Detect which cell encompasses the target text, then output its [x, y] center coordinate. 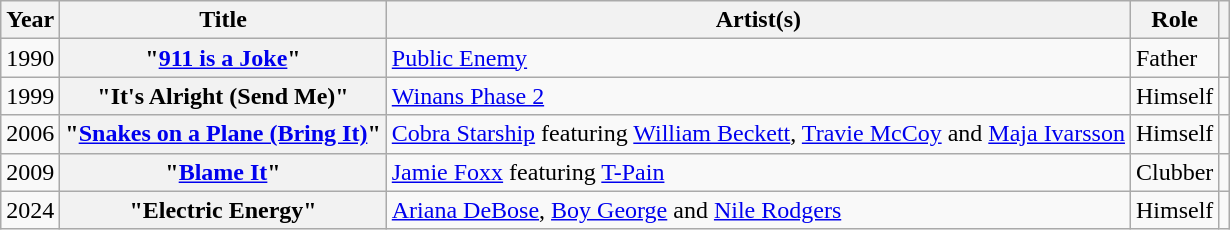
Role [1174, 20]
Clubber [1174, 172]
Ariana DeBose, Boy George and Nile Rodgers [758, 210]
"It's Alright (Send Me)" [223, 96]
1990 [30, 58]
"Blame It" [223, 172]
2009 [30, 172]
2006 [30, 134]
Year [30, 20]
Public Enemy [758, 58]
Winans Phase 2 [758, 96]
Cobra Starship featuring William Beckett, Travie McCoy and Maja Ivarsson [758, 134]
Title [223, 20]
"911 is a Joke" [223, 58]
"Snakes on a Plane (Bring It)" [223, 134]
Jamie Foxx featuring T-Pain [758, 172]
1999 [30, 96]
2024 [30, 210]
Father [1174, 58]
Artist(s) [758, 20]
"Electric Energy" [223, 210]
